Return [x, y] of the center of cell containing provided text 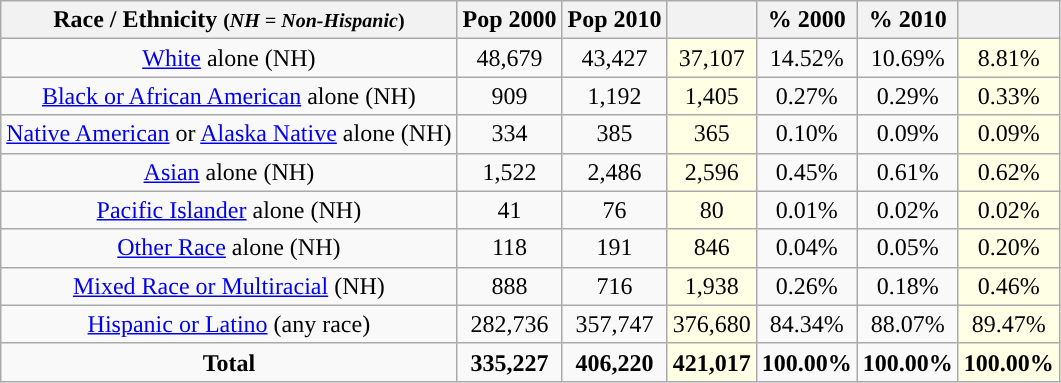
0.27% [806, 96]
0.61% [908, 172]
888 [510, 286]
Race / Ethnicity (NH = Non-Hispanic) [229, 20]
White alone (NH) [229, 58]
Mixed Race or Multiracial (NH) [229, 286]
84.34% [806, 324]
0.05% [908, 248]
357,747 [614, 324]
282,736 [510, 324]
Pop 2010 [614, 20]
421,017 [712, 362]
1,938 [712, 286]
846 [712, 248]
0.62% [1008, 172]
% 2010 [908, 20]
48,679 [510, 58]
43,427 [614, 58]
0.01% [806, 210]
Black or African American alone (NH) [229, 96]
0.29% [908, 96]
2,596 [712, 172]
0.18% [908, 286]
8.81% [1008, 58]
0.04% [806, 248]
Total [229, 362]
1,192 [614, 96]
88.07% [908, 324]
406,220 [614, 362]
0.45% [806, 172]
335,227 [510, 362]
Asian alone (NH) [229, 172]
0.20% [1008, 248]
716 [614, 286]
0.10% [806, 134]
118 [510, 248]
76 [614, 210]
909 [510, 96]
89.47% [1008, 324]
% 2000 [806, 20]
365 [712, 134]
37,107 [712, 58]
191 [614, 248]
385 [614, 134]
376,680 [712, 324]
Pop 2000 [510, 20]
0.26% [806, 286]
14.52% [806, 58]
0.33% [1008, 96]
1,522 [510, 172]
1,405 [712, 96]
41 [510, 210]
334 [510, 134]
Other Race alone (NH) [229, 248]
2,486 [614, 172]
10.69% [908, 58]
Hispanic or Latino (any race) [229, 324]
Pacific Islander alone (NH) [229, 210]
0.46% [1008, 286]
Native American or Alaska Native alone (NH) [229, 134]
80 [712, 210]
